Provide the [x, y] coordinate of the cell's center where the given text is located.  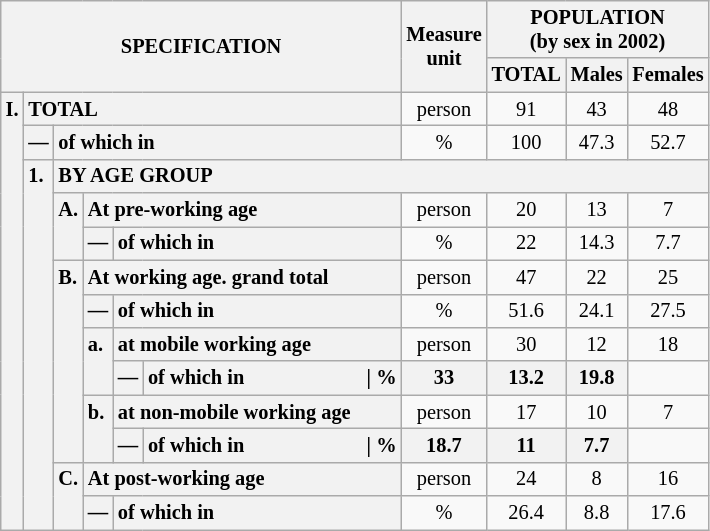
10 [597, 412]
C. [68, 496]
26.4 [526, 513]
At pre-working age [242, 210]
at non-mobile working age [257, 412]
POPULATION (by sex in 2002) [598, 29]
51.6 [526, 311]
25 [668, 277]
52.7 [668, 142]
B. [68, 361]
47 [526, 277]
8 [597, 479]
13.2 [526, 378]
24 [526, 479]
a. [98, 360]
19.8 [597, 378]
At post-working age [242, 479]
27.5 [668, 311]
33 [444, 378]
24.1 [597, 311]
48 [668, 109]
17.6 [668, 513]
At working age. grand total [242, 277]
A. [68, 226]
SPECIFICATION [202, 46]
18.7 [444, 445]
18 [668, 344]
14.3 [597, 243]
16 [668, 479]
12 [597, 344]
100 [526, 142]
b. [98, 428]
30 [526, 344]
at mobile working age [257, 344]
17 [526, 412]
91 [526, 109]
13 [597, 210]
Females [668, 75]
I. [12, 311]
Males [597, 75]
20 [526, 210]
1. [38, 344]
47.3 [597, 142]
Measure unit [444, 46]
11 [526, 445]
43 [597, 109]
BY AGE GROUP [382, 176]
8.8 [597, 513]
